Output the (X, Y) coordinate of the center of the cell containing the given text.  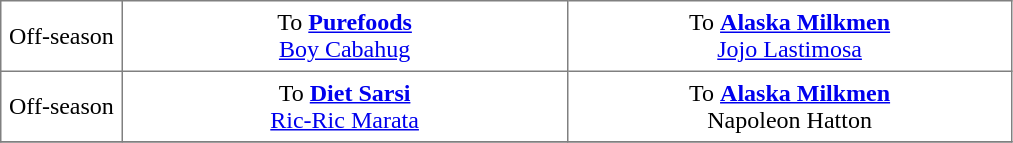
To Diet SarsiRic-Ric Marata (344, 106)
To PurefoodsBoy Cabahug (344, 36)
To Alaska MilkmenNapoleon Hatton (790, 106)
To Alaska MilkmenJojo Lastimosa (790, 36)
